Scan for the cell matching the given text and deliver its [x, y] coordinate at center. 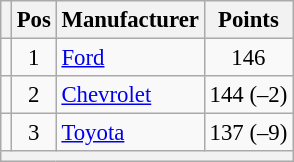
137 (–9) [248, 133]
Pos [34, 20]
3 [34, 133]
2 [34, 95]
1 [34, 58]
146 [248, 58]
Points [248, 20]
Ford [130, 58]
Chevrolet [130, 95]
144 (–2) [248, 95]
Manufacturer [130, 20]
Toyota [130, 133]
